Pinpoint the cell where the given text exists, returning its (X, Y) midpoint coordinate. 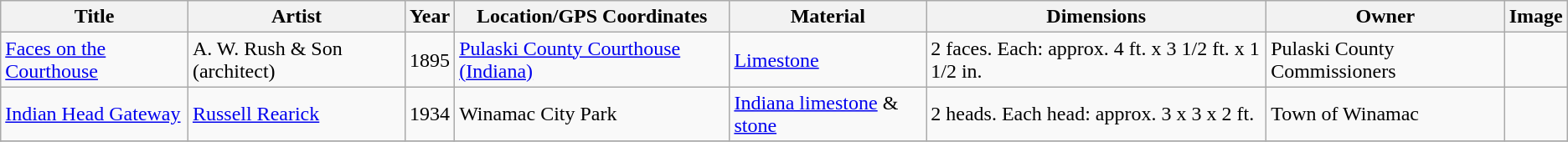
Owner (1385, 17)
Town of Winamac (1385, 114)
2 faces. Each: approx. 4 ft. x 3 1/2 ft. x 1 1/2 in. (1096, 60)
1934 (431, 114)
Material (828, 17)
1895 (431, 60)
2 heads. Each head: approx. 3 x 3 x 2 ft. (1096, 114)
Indian Head Gateway (95, 114)
Pulaski County Commissioners (1385, 60)
Location/GPS Coordinates (592, 17)
Artist (297, 17)
Faces on the Courthouse (95, 60)
Title (95, 17)
Year (431, 17)
A. W. Rush & Son (architect) (297, 60)
Winamac City Park (592, 114)
Dimensions (1096, 17)
Image (1536, 17)
Limestone (828, 60)
Russell Rearick (297, 114)
Indiana limestone & stone (828, 114)
Pulaski County Courthouse (Indiana) (592, 60)
